Determine the (X, Y) coordinate at the center of the cell enclosing the given text.  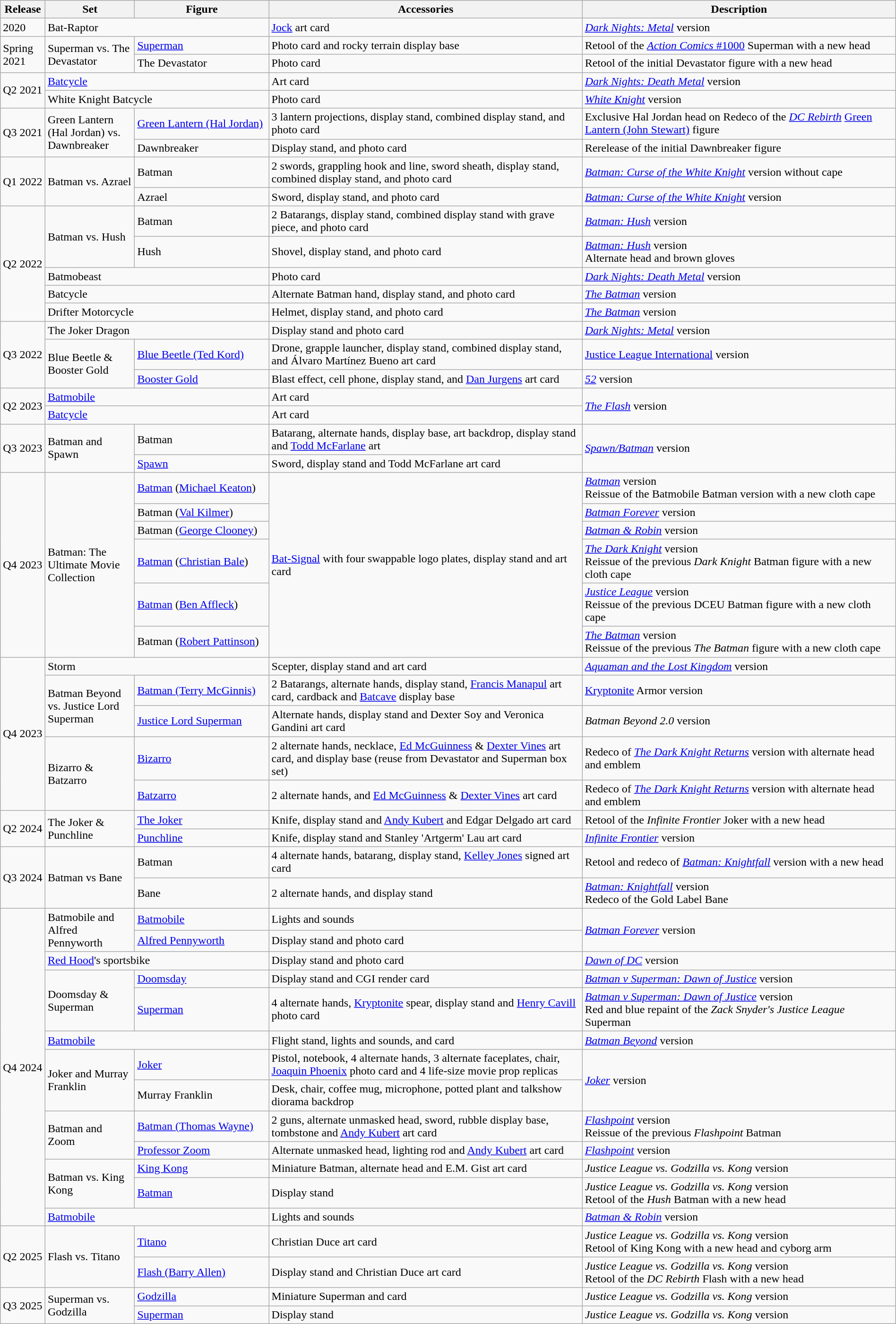
Blue Beetle & Booster Gold (90, 364)
Justice League vs. Godzilla vs. Kong versionRetool of King Kong with a new head and cyborg arm (739, 1242)
Justice Lord Superman (202, 721)
Q3 2025 (23, 1306)
2 alternate hands, and Ed McGuinness & Dexter Vines art card (425, 796)
The Joker (202, 820)
Display stand and Christian Duce art card (425, 1272)
Alternate unmasked head, lighting rod and Andy Kubert art card (425, 1151)
52 version (739, 379)
2 Batarangs, display stand, combined display stand with grave piece, and photo card (425, 221)
2 alternate hands, necklace, Ed McGuinness & Dexter Vines art card, and display base (reuse from Devastator and Superman box set) (425, 758)
3 lantern projections, display stand, combined display stand, and photo card (425, 124)
Bizarro & Batzarro (90, 774)
Batman: Curse of the White Knight version without cape (739, 172)
Jock art card (425, 27)
Batman (George Clooney) (202, 530)
Batman vs. Hush (90, 236)
Q2 2024 (23, 829)
2 Batarangs, alternate hands, display stand, Francis Manapul art card, cardback and Batcave display base (425, 691)
Batman: Knightfall versionRedeco of the Gold Label Bane (739, 893)
Batman Beyond version (739, 1040)
Dawn of DC version (739, 961)
Batman vs Bane (90, 877)
Rerelease of the initial Dawnbreaker figure (739, 148)
Flash (Barry Allen) (202, 1272)
Sword, display stand and Todd McFarlane art card (425, 464)
Spawn (202, 464)
Joker and Murray Franklin (90, 1080)
Alternate Batman hand, display stand, and photo card (425, 294)
Q3 2022 (23, 354)
Batman (Val Kilmer) (202, 512)
2 swords, grappling hook and line, sword sheath, display stand, combined display stand, and photo card (425, 172)
Q1 2022 (23, 181)
Batman Beyond 2.0 version (739, 721)
White Knight version (739, 99)
Batman: Hush versionAlternate head and brown gloves (739, 251)
Shovel, display stand, and photo card (425, 251)
Aquaman and the Lost Kingdom version (739, 666)
Batman Beyond vs. Justice Lord Superman (90, 706)
Batman: The Ultimate Movie Collection (90, 565)
Desk, chair, coffee mug, microphone, potted plant and talkshow diorama backdrop (425, 1095)
Exclusive Hal Jordan head on Redeco of the DC Rebirth Green Lantern (John Stewart) figure (739, 124)
The Flash version (739, 406)
Green Lantern (Hal Jordan) vs. Dawnbreaker (90, 132)
4 alternate hands, batarang, display stand, Kelley Jones signed art card (425, 862)
Q2 2023 (23, 406)
Q3 2024 (23, 877)
Flash vs. Titano (90, 1257)
Red Hood's sportsbike (157, 961)
Batman: Hush version (739, 221)
Batman (Robert Pattinson) (202, 642)
Bane (202, 893)
Helmet, display stand, and photo card (425, 312)
Knife, display stand and Andy Kubert and Edgar Delgado art card (425, 820)
Display stand, and photo card (425, 148)
Batman (Thomas Wayne) (202, 1126)
Batman and Spawn (90, 448)
2 alternate hands, and display stand (425, 893)
2020 (23, 27)
Knife, display stand and Stanley 'Artgerm' Lau art card (425, 838)
4 alternate hands, Kryptonite spear, display stand and Henry Cavill photo card (425, 1009)
Photo card and rocky terrain display base (425, 45)
Booster Gold (202, 379)
Q3 2021 (23, 132)
Justice League versionReissue of the previous DCEU Batman figure with a new cloth cape (739, 604)
Batman versionReissue of the Batmobile Batman version with a new cloth cape (739, 488)
Retool and redeco of Batman: Knightfall version with a new head (739, 862)
Q2 2025 (23, 1257)
The Dark Knight versionReissue of the previous Dark Knight Batman figure with a new cloth cape (739, 561)
Blast effect, cell phone, display stand, and Dan Jurgens art card (425, 379)
Miniature Superman and card (425, 1297)
White Knight Batcycle (157, 99)
Alternate hands, display stand and Dexter Soy and Veronica Gandini art card (425, 721)
Batman vs. King Kong (90, 1184)
The Batman versionReissue of the previous The Batman figure with a new cloth cape (739, 642)
Bizarro (202, 758)
Justice League vs. Godzilla vs. Kong versionRetool of the Hush Batman with a new head (739, 1193)
Batman v Superman: Dawn of Justice versionRed and blue repaint of the Zack Snyder's Justice League Superman (739, 1009)
Hush (202, 251)
Alfred Pennyworth (202, 941)
Batman vs. Azrael (90, 181)
Bat-Raptor (157, 27)
Flight stand, lights and sounds, and card (425, 1040)
Storm (157, 666)
Professor Zoom (202, 1151)
Retool of the Infinite Frontier Joker with a new head (739, 820)
Release (23, 9)
Batman v Superman: Dawn of Justice version (739, 979)
Miniature Batman, alternate head and E.M. Gist art card (425, 1169)
Drone, grapple launcher, display stand, combined display stand, and Álvaro Martínez Bueno art card (425, 354)
Batman (Terry McGinnis) (202, 691)
Batman (Ben Affleck) (202, 604)
Batman: Curse of the White Knight version (739, 197)
Green Lantern (Hal Jordan) (202, 124)
Spawn/Batman version (739, 448)
Dawnbreaker (202, 148)
Batarang, alternate hands, display base, art backdrop, display stand and Todd McFarlane art (425, 439)
Batman (Christian Bale) (202, 561)
Q3 2023 (23, 448)
Description (739, 9)
Joker version (739, 1080)
Punchline (202, 838)
Kryptonite Armor version (739, 691)
Sword, display stand, and photo card (425, 197)
Azrael (202, 197)
Batzarro (202, 796)
The Joker Dragon (157, 330)
Q2 2022 (23, 263)
Blue Beetle (Ted Kord) (202, 354)
Scepter, display stand and art card (425, 666)
Batman (Michael Keaton) (202, 488)
Doomsday & Superman (90, 1000)
Q4 2024 (23, 1067)
Spring 2021 (23, 54)
Titano (202, 1242)
Pistol, notebook, 4 alternate hands, 3 alternate faceplates, chair, Joaquin Phoenix photo card and 4 life-size movie prop replicas (425, 1064)
Joker (202, 1064)
Godzilla (202, 1297)
Accessories (425, 9)
King Kong (202, 1169)
Figure (202, 9)
The Devastator (202, 63)
Flashpoint version (739, 1151)
Batman and Zoom (90, 1135)
Set (90, 9)
Superman vs. Godzilla (90, 1306)
Batmobile and Alfred Pennyworth (90, 930)
Superman vs. The Devastator (90, 54)
Infinite Frontier version (739, 838)
Drifter Motorcycle (157, 312)
Display stand and CGI render card (425, 979)
Retool of the Action Comics #1000 Superman with a new head (739, 45)
Flashpoint versionReissue of the previous Flashpoint Batman (739, 1126)
2 guns, alternate unmasked head, sword, rubble display base, tombstone and Andy Kubert art card (425, 1126)
Doomsday (202, 979)
Q2 2021 (23, 90)
Christian Duce art card (425, 1242)
Murray Franklin (202, 1095)
Justice League International version (739, 354)
Retool of the initial Devastator figure with a new head (739, 63)
Bat-Signal with four swappable logo plates, display stand and art card (425, 565)
Justice League vs. Godzilla vs. Kong versionRetool of the DC Rebirth Flash with a new head (739, 1272)
Batmobeast (157, 276)
The Joker & Punchline (90, 829)
